Scan for the cell matching the given text and deliver its [x, y] coordinate at center. 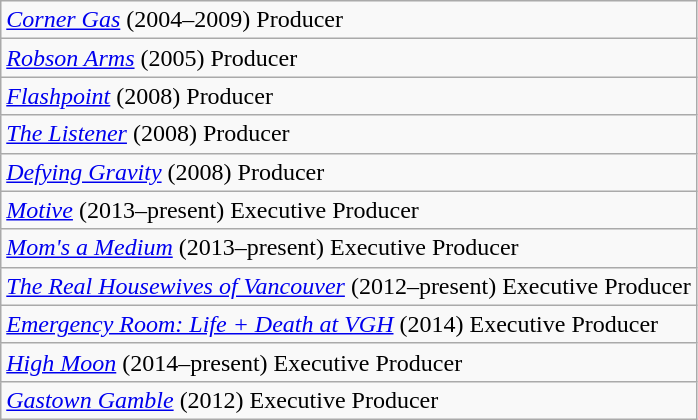
Gastown Gamble (2012) Executive Producer [349, 400]
Robson Arms (2005) Producer [349, 58]
Mom's a Medium (2013–present) Executive Producer [349, 248]
Corner Gas (2004–2009) Producer [349, 20]
The Real Housewives of Vancouver (2012–present) Executive Producer [349, 286]
Motive (2013–present) Executive Producer [349, 210]
The Listener (2008) Producer [349, 134]
Defying Gravity (2008) Producer [349, 172]
High Moon (2014–present) Executive Producer [349, 362]
Flashpoint (2008) Producer [349, 96]
Emergency Room: Life + Death at VGH (2014) Executive Producer [349, 324]
